Capture the cell that displays the provided text and extract its (x, y) central coordinate. 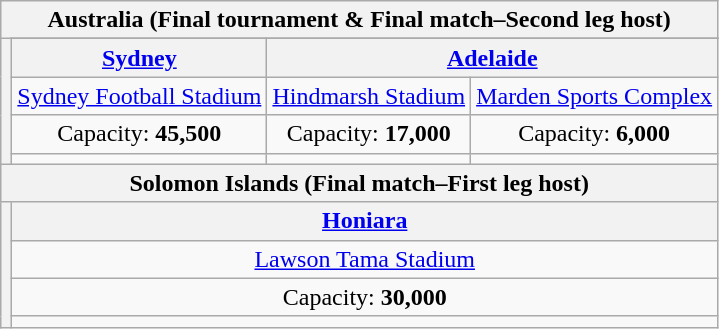
Sydney Football Stadium (140, 96)
Capacity: 6,000 (594, 134)
Solomon Islands (Final match–First leg host) (360, 183)
Lawson Tama Stadium (365, 259)
Australia (Final tournament & Final match–Second leg host) (360, 20)
Marden Sports Complex (594, 96)
Capacity: 30,000 (365, 297)
Adelaide (492, 58)
Honiara (365, 221)
Capacity: 17,000 (369, 134)
Hindmarsh Stadium (369, 96)
Capacity: 45,500 (140, 134)
Sydney (140, 58)
